Determine the (x, y) coordinate at the center of the cell enclosing the given text.  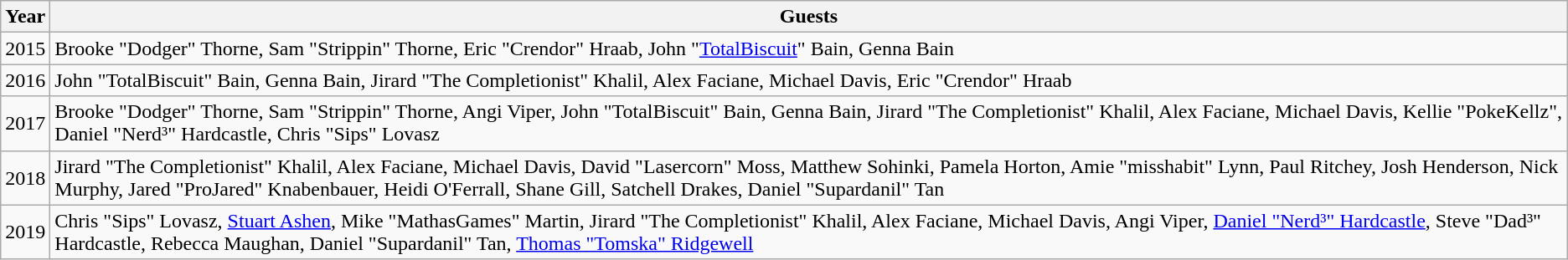
2017 (25, 124)
Guests (809, 17)
Brooke "Dodger" Thorne, Sam "Strippin" Thorne, Eric "Crendor" Hraab, John "TotalBiscuit" Bain, Genna Bain (809, 48)
2018 (25, 177)
2019 (25, 232)
John "TotalBiscuit" Bain, Genna Bain, Jirard "The Completionist" Khalil, Alex Faciane, Michael Davis, Eric "Crendor" Hraab (809, 80)
Year (25, 17)
2015 (25, 48)
2016 (25, 80)
